Search for the cell housing the specified text and yield its (X, Y) center coordinate. 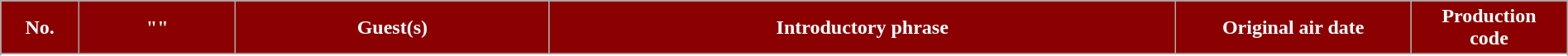
Guest(s) (392, 28)
"" (157, 28)
Original air date (1293, 28)
Production code (1489, 28)
No. (40, 28)
Introductory phrase (863, 28)
